Pinpoint the cell where the given text exists, returning its [x, y] midpoint coordinate. 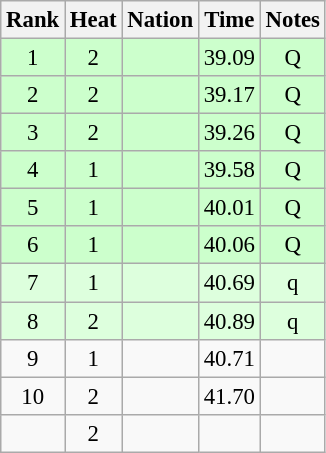
Rank [33, 20]
5 [33, 208]
40.06 [229, 245]
Nation [160, 20]
41.70 [229, 396]
40.89 [229, 321]
4 [33, 170]
40.01 [229, 208]
Notes [292, 20]
39.09 [229, 58]
7 [33, 283]
Time [229, 20]
3 [33, 133]
8 [33, 321]
39.17 [229, 95]
10 [33, 396]
Heat [94, 20]
39.26 [229, 133]
9 [33, 358]
6 [33, 245]
40.71 [229, 358]
40.69 [229, 283]
39.58 [229, 170]
